Extract the (x, y) coordinate from the center of the cell holding the provided text.  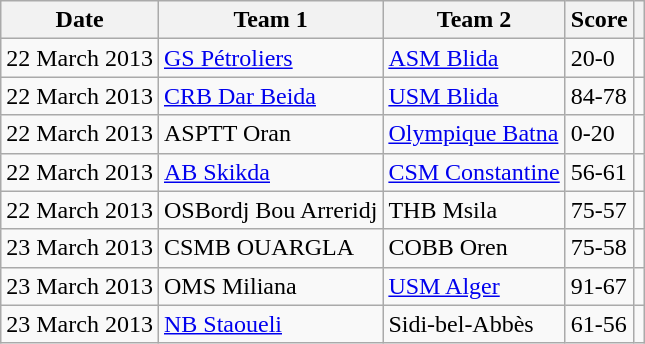
61-56 (599, 324)
56-61 (599, 172)
Sidi-bel-Abbès (474, 324)
Score (599, 20)
THB Msila (474, 210)
Team 1 (270, 20)
91-67 (599, 286)
Date (80, 20)
USM Alger (474, 286)
84-78 (599, 96)
ASM Blida (474, 58)
OSBordj Bou Arreridj (270, 210)
CSMB OUARGLA (270, 248)
20-0 (599, 58)
ASPTT Oran (270, 134)
Team 2 (474, 20)
75-57 (599, 210)
GS Pétroliers (270, 58)
75-58 (599, 248)
0-20 (599, 134)
OMS Miliana (270, 286)
CRB Dar Beida (270, 96)
AB Skikda (270, 172)
COBB Oren (474, 248)
USM Blida (474, 96)
Olympique Batna (474, 134)
NB Staoueli (270, 324)
CSM Constantine (474, 172)
